Capture the cell that displays the provided text and extract its (X, Y) central coordinate. 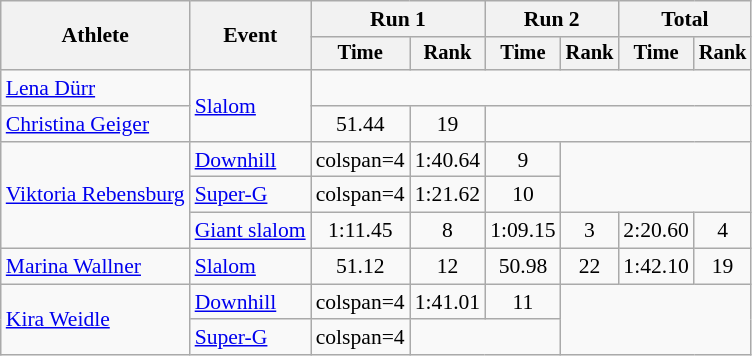
51.12 (360, 267)
Marina Wallner (96, 267)
4 (723, 231)
Run 2 (552, 19)
Run 1 (398, 19)
50.98 (522, 267)
1:40.64 (448, 160)
51.44 (360, 124)
1:11.45 (360, 231)
3 (590, 231)
11 (522, 302)
Total (684, 19)
9 (522, 160)
22 (590, 267)
Kira Weidle (96, 320)
1:21.62 (448, 195)
2:20.60 (656, 231)
Lena Dürr (96, 88)
1:42.10 (656, 267)
12 (448, 267)
Event (250, 36)
1:09.15 (522, 231)
Christina Geiger (96, 124)
8 (448, 231)
Viktoria Rebensburg (96, 196)
Athlete (96, 36)
1:41.01 (448, 302)
Giant slalom (250, 231)
10 (522, 195)
